Search for the cell housing the specified text and yield its (X, Y) center coordinate. 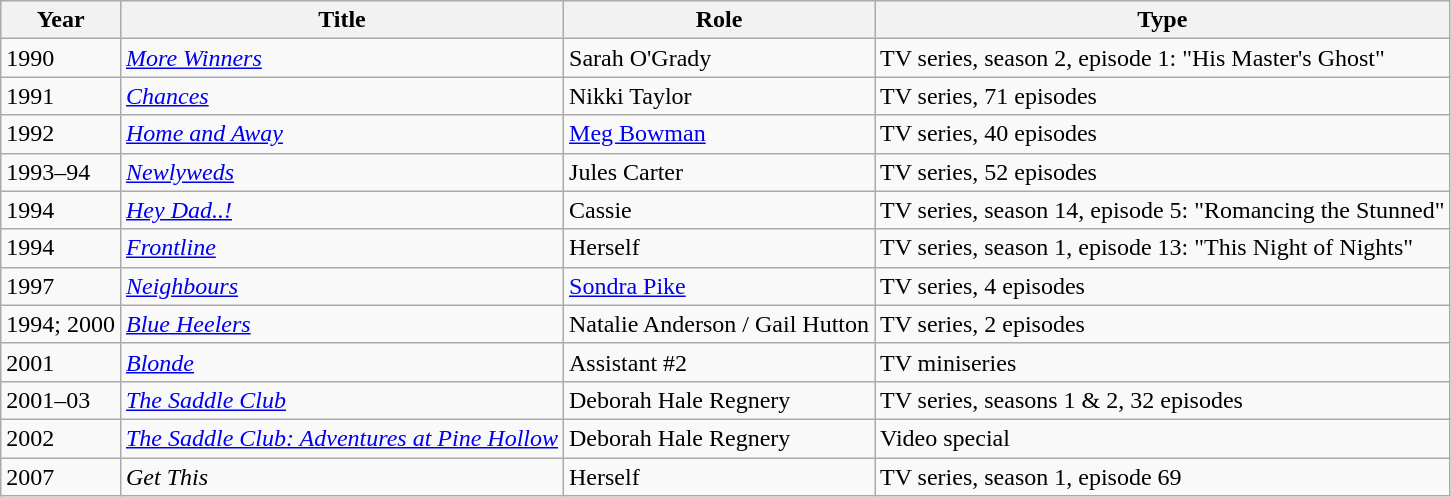
Get This (342, 477)
1994; 2000 (61, 324)
Role (720, 20)
2001–03 (61, 400)
TV series, 40 episodes (1162, 134)
2001 (61, 362)
Sarah O'Grady (720, 58)
Blue Heelers (342, 324)
Year (61, 20)
The Saddle Club (342, 400)
Frontline (342, 248)
TV series, 2 episodes (1162, 324)
Hey Dad..! (342, 210)
Blonde (342, 362)
Nikki Taylor (720, 96)
TV series, season 1, episode 13: "This Night of Nights" (1162, 248)
TV series, seasons 1 & 2, 32 episodes (1162, 400)
1990 (61, 58)
1992 (61, 134)
Home and Away (342, 134)
2002 (61, 438)
TV series, season 14, episode 5: "Romancing the Stunned" (1162, 210)
Cassie (720, 210)
Type (1162, 20)
1993–94 (61, 172)
Natalie Anderson / Gail Hutton (720, 324)
TV series, 71 episodes (1162, 96)
TV series, season 1, episode 69 (1162, 477)
Assistant #2 (720, 362)
TV series, 4 episodes (1162, 286)
2007 (61, 477)
Newlyweds (342, 172)
Title (342, 20)
Jules Carter (720, 172)
Meg Bowman (720, 134)
1991 (61, 96)
Neighbours (342, 286)
Sondra Pike (720, 286)
TV series, 52 episodes (1162, 172)
TV miniseries (1162, 362)
TV series, season 2, episode 1: "His Master's Ghost" (1162, 58)
More Winners (342, 58)
Chances (342, 96)
1997 (61, 286)
Video special (1162, 438)
The Saddle Club: Adventures at Pine Hollow (342, 438)
